Find where the given text appears and provide that cell's center as (x, y) coordinate. 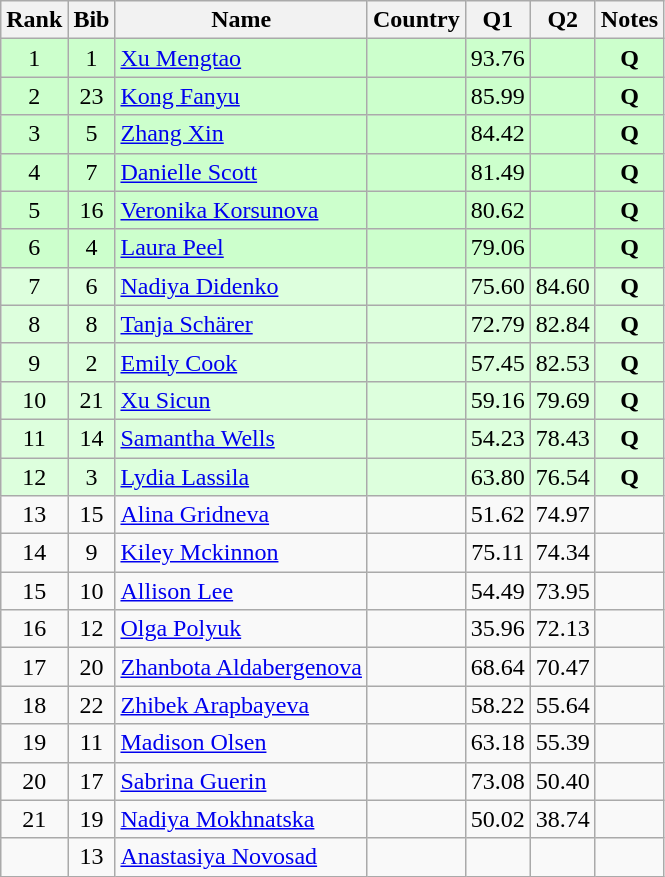
Xu Sicun (242, 400)
Allison Lee (242, 591)
54.23 (498, 438)
Anastasiya Novosad (242, 857)
Madison Olsen (242, 743)
74.34 (562, 553)
Q2 (562, 20)
Nadiya Mokhnatska (242, 819)
Nadiya Didenko (242, 286)
22 (92, 705)
70.47 (562, 667)
63.80 (498, 477)
54.49 (498, 591)
76.54 (562, 477)
73.08 (498, 781)
35.96 (498, 629)
Zhanbota Aldabergenova (242, 667)
Veronika Korsunova (242, 210)
Alina Gridneva (242, 515)
68.64 (498, 667)
93.76 (498, 58)
Xu Mengtao (242, 58)
Kong Fanyu (242, 96)
82.84 (562, 324)
55.39 (562, 743)
58.22 (498, 705)
Country (416, 20)
59.16 (498, 400)
Samantha Wells (242, 438)
Lydia Lassila (242, 477)
74.97 (562, 515)
Olga Polyuk (242, 629)
55.64 (562, 705)
Zhibek Arapbayeva (242, 705)
72.79 (498, 324)
Notes (629, 20)
50.02 (498, 819)
82.53 (562, 362)
Zhang Xin (242, 134)
80.62 (498, 210)
79.06 (498, 248)
75.11 (498, 553)
50.40 (562, 781)
84.60 (562, 286)
18 (34, 705)
81.49 (498, 172)
84.42 (498, 134)
79.69 (562, 400)
Sabrina Guerin (242, 781)
72.13 (562, 629)
Tanja Schärer (242, 324)
Name (242, 20)
Emily Cook (242, 362)
Bib (92, 20)
Rank (34, 20)
Q1 (498, 20)
73.95 (562, 591)
Kiley Mckinnon (242, 553)
85.99 (498, 96)
23 (92, 96)
75.60 (498, 286)
57.45 (498, 362)
78.43 (562, 438)
Danielle Scott (242, 172)
51.62 (498, 515)
63.18 (498, 743)
Laura Peel (242, 248)
38.74 (562, 819)
